Return [X, Y] of the center of cell containing provided text 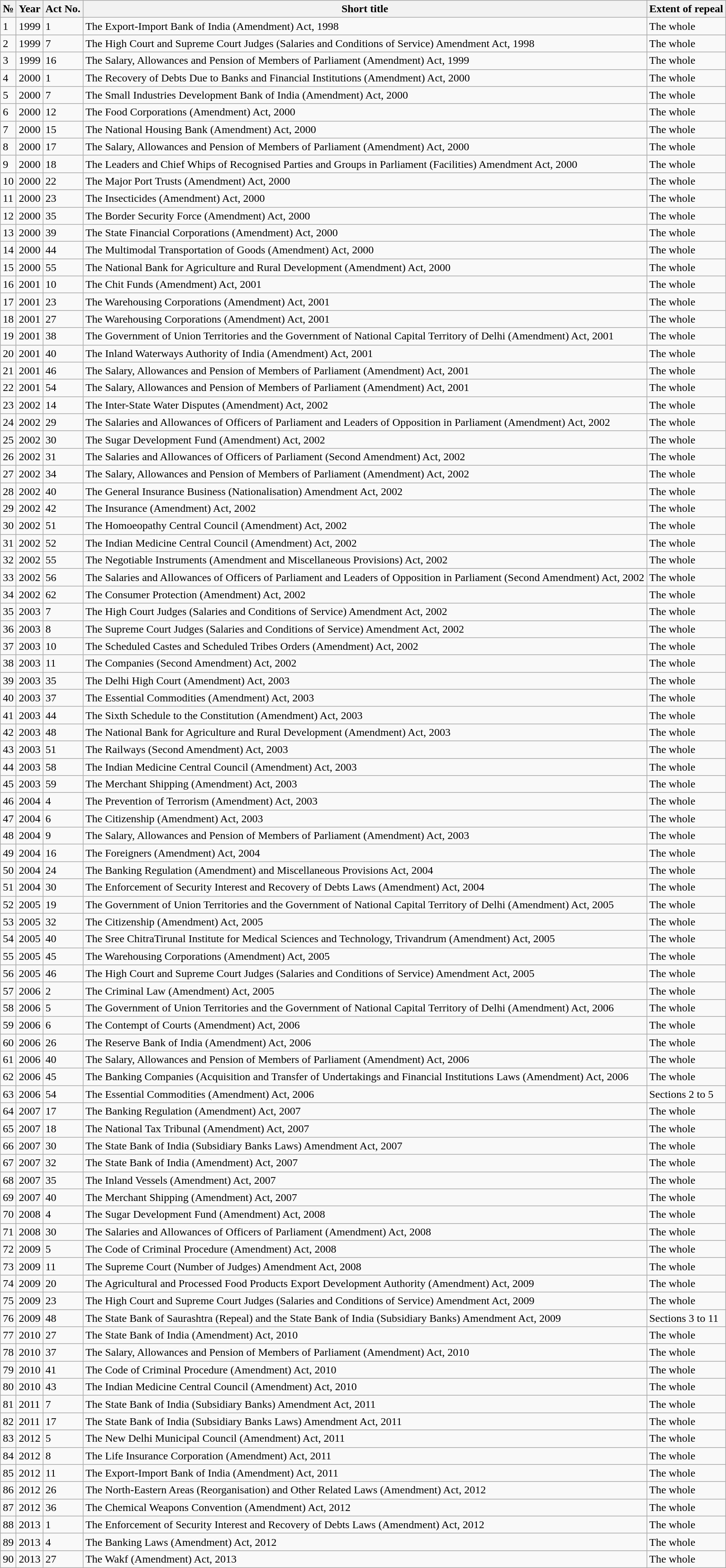
The Food Corporations (Amendment) Act, 2000 [365, 112]
The Merchant Shipping (Amendment) Act, 2007 [365, 1197]
The Foreigners (Amendment) Act, 2004 [365, 853]
The Government of Union Territories and the Government of National Capital Territory of Delhi (Amendment) Act, 2005 [365, 905]
The Supreme Court (Number of Judges) Amendment Act, 2008 [365, 1266]
The Inland Vessels (Amendment) Act, 2007 [365, 1180]
Year [30, 9]
The Essential Commodities (Amendment) Act, 2006 [365, 1094]
The State Bank of India (Subsidiary Banks) Amendment Act, 2011 [365, 1404]
21 [8, 371]
The Supreme Court Judges (Salaries and Conditions of Service) Amendment Act, 2002 [365, 629]
The Indian Medicine Central Council (Amendment) Act, 2010 [365, 1387]
The Chemical Weapons Convention (Amendment) Act, 2012 [365, 1507]
The Export-Import Bank of India (Amendment) Act, 1998 [365, 26]
Sections 3 to 11 [687, 1318]
78 [8, 1353]
The Scheduled Castes and Scheduled Tribes Orders (Amendment) Act, 2002 [365, 646]
82 [8, 1421]
The Citizenship (Amendment) Act, 2005 [365, 922]
The Banking Regulation (Amendment) and Miscellaneous Provisions Act, 2004 [365, 870]
The Consumer Protection (Amendment) Act, 2002 [365, 595]
The Multimodal Transportation of Goods (Amendment) Act, 2000 [365, 250]
89 [8, 1542]
The State Bank of India (Amendment) Act, 2007 [365, 1163]
The Sixth Schedule to the Constitution (Amendment) Act, 2003 [365, 715]
The New Delhi Municipal Council (Amendment) Act, 2011 [365, 1439]
The Salary, Allowances and Pension of Members of Parliament (Amendment) Act, 2010 [365, 1353]
The Leaders and Chief Whips of Recognised Parties and Groups in Parliament (Facilities) Amendment Act, 2000 [365, 164]
The Government of Union Territories and the Government of National Capital Territory of Delhi (Amendment) Act, 2006 [365, 1008]
The Delhi High Court (Amendment) Act, 2003 [365, 681]
33 [8, 577]
64 [8, 1111]
74 [8, 1283]
The Salaries and Allowances of Officers of Parliament (Second Amendment) Act, 2002 [365, 457]
The Prevention of Terrorism (Amendment) Act, 2003 [365, 801]
77 [8, 1335]
57 [8, 991]
The Sugar Development Fund (Amendment) Act, 2002 [365, 439]
The Banking Companies (Acquisition and Transfer of Undertakings and Financial Institutions Laws (Amendment) Act, 2006 [365, 1077]
84 [8, 1456]
The Inland Waterways Authority of India (Amendment) Act, 2001 [365, 353]
The Merchant Shipping (Amendment) Act, 2003 [365, 784]
The Criminal Law (Amendment) Act, 2005 [365, 991]
The High Court and Supreme Court Judges (Salaries and Conditions of Service) Amendment Act, 2009 [365, 1301]
The National Housing Bank (Amendment) Act, 2000 [365, 129]
73 [8, 1266]
The Wakf (Amendment) Act, 2013 [365, 1559]
The Enforcement of Security Interest and Recovery of Debts Laws (Amendment) Act, 2004 [365, 887]
The Enforcement of Security Interest and Recovery of Debts Laws (Amendment) Act, 2012 [365, 1525]
67 [8, 1163]
The Salary, Allowances and Pension of Members of Parliament (Amendment) Act, 2002 [365, 474]
The Citizenship (Amendment) Act, 2003 [365, 819]
The State Bank of India (Amendment) Act, 2010 [365, 1335]
The Indian Medicine Central Council (Amendment) Act, 2003 [365, 767]
The Border Security Force (Amendment) Act, 2000 [365, 216]
The Sugar Development Fund (Amendment) Act, 2008 [365, 1215]
The High Court and Supreme Court Judges (Salaries and Conditions of Service) Amendment Act, 1998 [365, 43]
The Export-Import Bank of India (Amendment) Act, 2011 [365, 1473]
The Agricultural and Processed Food Products Export Development Authority (Amendment) Act, 2009 [365, 1283]
88 [8, 1525]
The Banking Regulation (Amendment) Act, 2007 [365, 1111]
The Salaries and Allowances of Officers of Parliament and Leaders of Opposition in Parliament (Amendment) Act, 2002 [365, 422]
The Small Industries Development Bank of India (Amendment) Act, 2000 [365, 95]
86 [8, 1490]
The General Insurance Business (Nationalisation) Amendment Act, 2002 [365, 491]
The Major Port Trusts (Amendment) Act, 2000 [365, 181]
The Banking Laws (Amendment) Act, 2012 [365, 1542]
The State Financial Corporations (Amendment) Act, 2000 [365, 233]
The Homoeopathy Central Council (Amendment) Act, 2002 [365, 526]
25 [8, 439]
The Code of Criminal Procedure (Amendment) Act, 2008 [365, 1249]
The Life Insurance Corporation (Amendment) Act, 2011 [365, 1456]
The National Bank for Agriculture and Rural Development (Amendment) Act, 2003 [365, 732]
63 [8, 1094]
The Government of Union Territories and the Government of National Capital Territory of Delhi (Amendment) Act, 2001 [365, 336]
The Reserve Bank of India (Amendment) Act, 2006 [365, 1042]
79 [8, 1370]
The State Bank of Saurashtra (Repeal) and the State Bank of India (Subsidiary Banks) Amendment Act, 2009 [365, 1318]
The Indian Medicine Central Council (Amendment) Act, 2002 [365, 543]
The High Court and Supreme Court Judges (Salaries and Conditions of Service) Amendment Act, 2005 [365, 973]
The State Bank of India (Subsidiary Banks Laws) Amendment Act, 2007 [365, 1146]
60 [8, 1042]
13 [8, 233]
The Essential Commodities (Amendment) Act, 2003 [365, 698]
The Salary, Allowances and Pension of Members of Parliament (Amendment) Act, 2000 [365, 147]
The Insurance (Amendment) Act, 2002 [365, 509]
The Salaries and Allowances of Officers of Parliament (Amendment) Act, 2008 [365, 1232]
The National Tax Tribunal (Amendment) Act, 2007 [365, 1129]
80 [8, 1387]
The Railways (Second Amendment) Act, 2003 [365, 749]
The Warehousing Corporations (Amendment) Act, 2005 [365, 956]
The Inter-State Water Disputes (Amendment) Act, 2002 [365, 405]
75 [8, 1301]
The Contempt of Courts (Amendment) Act, 2006 [365, 1025]
The Code of Criminal Procedure (Amendment) Act, 2010 [365, 1370]
The High Court Judges (Salaries and Conditions of Service) Amendment Act, 2002 [365, 612]
72 [8, 1249]
69 [8, 1197]
65 [8, 1129]
50 [8, 870]
The Companies (Second Amendment) Act, 2002 [365, 663]
№ [8, 9]
66 [8, 1146]
47 [8, 819]
The Chit Funds (Amendment) Act, 2001 [365, 285]
81 [8, 1404]
The Negotiable Instruments (Amendment and Miscellaneous Provisions) Act, 2002 [365, 560]
The Sree ChitraTirunal Institute for Medical Sciences and Technology, Trivandrum (Amendment) Act, 2005 [365, 939]
68 [8, 1180]
28 [8, 491]
The State Bank of India (Subsidiary Banks Laws) Amendment Act, 2011 [365, 1421]
The National Bank for Agriculture and Rural Development (Amendment) Act, 2000 [365, 267]
61 [8, 1060]
71 [8, 1232]
76 [8, 1318]
87 [8, 1507]
49 [8, 853]
The Salary, Allowances and Pension of Members of Parliament (Amendment) Act, 2003 [365, 836]
The Recovery of Debts Due to Banks and Financial Institutions (Amendment) Act, 2000 [365, 78]
The Salary, Allowances and Pension of Members of Parliament (Amendment) Act, 2006 [365, 1060]
The Salary, Allowances and Pension of Members of Parliament (Amendment) Act, 1999 [365, 61]
53 [8, 922]
Act No. [63, 9]
90 [8, 1559]
Extent of repeal [687, 9]
85 [8, 1473]
The Salaries and Allowances of Officers of Parliament and Leaders of Opposition in Parliament (Second Amendment) Act, 2002 [365, 577]
Short title [365, 9]
70 [8, 1215]
Sections 2 to 5 [687, 1094]
83 [8, 1439]
The Insecticides (Amendment) Act, 2000 [365, 198]
The North-Eastern Areas (Reorganisation) and Other Related Laws (Amendment) Act, 2012 [365, 1490]
3 [8, 61]
